Provide the [X, Y] coordinate of the cell's center where the given text is located.  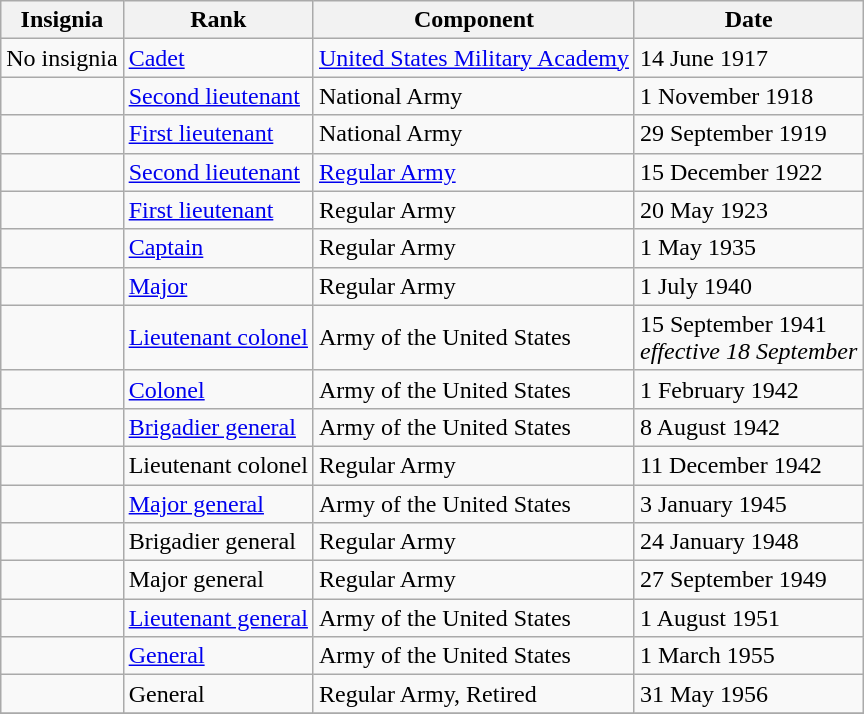
Component [474, 20]
3 January 1945 [748, 503]
Cadet [218, 58]
No insignia [62, 58]
8 August 1942 [748, 427]
Date [748, 20]
Captain [218, 248]
United States Military Academy [474, 58]
Regular Army, Retired [474, 694]
24 January 1948 [748, 542]
15 December 1922 [748, 172]
1 July 1940 [748, 286]
27 September 1949 [748, 580]
15 September 1941effective 18 September [748, 338]
1 November 1918 [748, 96]
1 March 1955 [748, 656]
31 May 1956 [748, 694]
29 September 1919 [748, 134]
1 February 1942 [748, 389]
1 August 1951 [748, 618]
14 June 1917 [748, 58]
1 May 1935 [748, 248]
11 December 1942 [748, 465]
Major [218, 286]
20 May 1923 [748, 210]
Rank [218, 20]
Colonel [218, 389]
Insignia [62, 20]
Lieutenant general [218, 618]
